Provide the (x, y) coordinate of the cell's center where the given text is located.  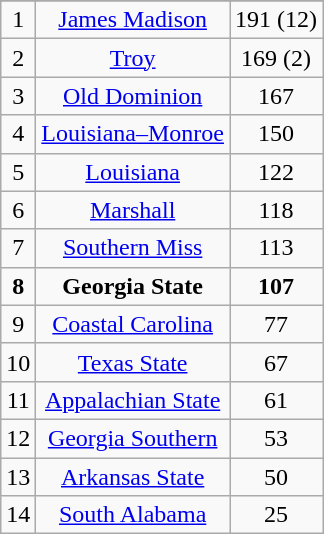
3 (18, 96)
6 (18, 210)
9 (18, 324)
169 (2) (276, 58)
50 (276, 477)
10 (18, 362)
4 (18, 134)
67 (276, 362)
Louisiana (133, 172)
Appalachian State (133, 400)
14 (18, 515)
Texas State (133, 362)
191 (12) (276, 20)
2 (18, 58)
Southern Miss (133, 248)
61 (276, 400)
Marshall (133, 210)
8 (18, 286)
12 (18, 438)
25 (276, 515)
Louisiana–Monroe (133, 134)
122 (276, 172)
Georgia State (133, 286)
5 (18, 172)
James Madison (133, 20)
7 (18, 248)
Arkansas State (133, 477)
150 (276, 134)
77 (276, 324)
53 (276, 438)
1 (18, 20)
Coastal Carolina (133, 324)
Georgia Southern (133, 438)
13 (18, 477)
Troy (133, 58)
South Alabama (133, 515)
118 (276, 210)
167 (276, 96)
11 (18, 400)
Old Dominion (133, 96)
107 (276, 286)
113 (276, 248)
